Provide the [x, y] coordinate of the cell's center where the given text is located.  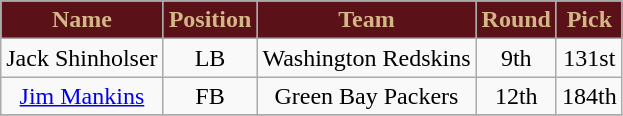
184th [589, 96]
12th [516, 96]
Team [366, 20]
Jack Shinholser [82, 58]
Position [210, 20]
131st [589, 58]
Jim Mankins [82, 96]
Pick [589, 20]
Washington Redskins [366, 58]
FB [210, 96]
LB [210, 58]
9th [516, 58]
Round [516, 20]
Green Bay Packers [366, 96]
Name [82, 20]
